Scan for the cell matching the given text and deliver its [X, Y] coordinate at center. 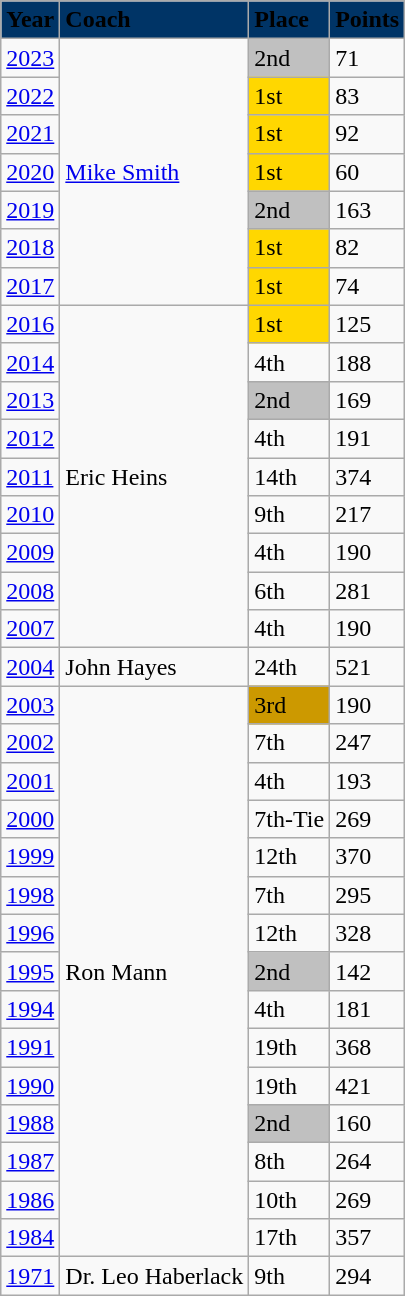
14th [290, 477]
2007 [30, 629]
1988 [30, 1124]
83 [368, 96]
368 [368, 1047]
8th [290, 1162]
2018 [30, 248]
1995 [30, 971]
421 [368, 1085]
357 [368, 1238]
188 [368, 362]
Coach [154, 20]
125 [368, 324]
2019 [30, 210]
2012 [30, 438]
2013 [30, 400]
294 [368, 1276]
374 [368, 477]
2011 [30, 477]
Points [368, 20]
1987 [30, 1162]
193 [368, 781]
2000 [30, 819]
2001 [30, 781]
1998 [30, 895]
1984 [30, 1238]
2004 [30, 667]
Eric Heins [154, 476]
Year [30, 20]
264 [368, 1162]
71 [368, 58]
2010 [30, 515]
191 [368, 438]
John Hayes [154, 667]
3rd [290, 705]
1990 [30, 1085]
247 [368, 743]
10th [290, 1200]
1971 [30, 1276]
2021 [30, 134]
163 [368, 210]
1986 [30, 1200]
295 [368, 895]
217 [368, 515]
2003 [30, 705]
2009 [30, 553]
60 [368, 172]
2002 [30, 743]
2016 [30, 324]
2022 [30, 96]
281 [368, 591]
Place [290, 20]
328 [368, 933]
142 [368, 971]
1991 [30, 1047]
17th [290, 1238]
169 [368, 400]
370 [368, 857]
6th [290, 591]
181 [368, 1009]
82 [368, 248]
1996 [30, 933]
Dr. Leo Haberlack [154, 1276]
74 [368, 286]
Ron Mann [154, 972]
2023 [30, 58]
1999 [30, 857]
2014 [30, 362]
521 [368, 667]
2017 [30, 286]
7th-Tie [290, 819]
92 [368, 134]
24th [290, 667]
1994 [30, 1009]
2020 [30, 172]
Mike Smith [154, 172]
2008 [30, 591]
160 [368, 1124]
